Output the [x, y] coordinate of the center of the cell containing the given text.  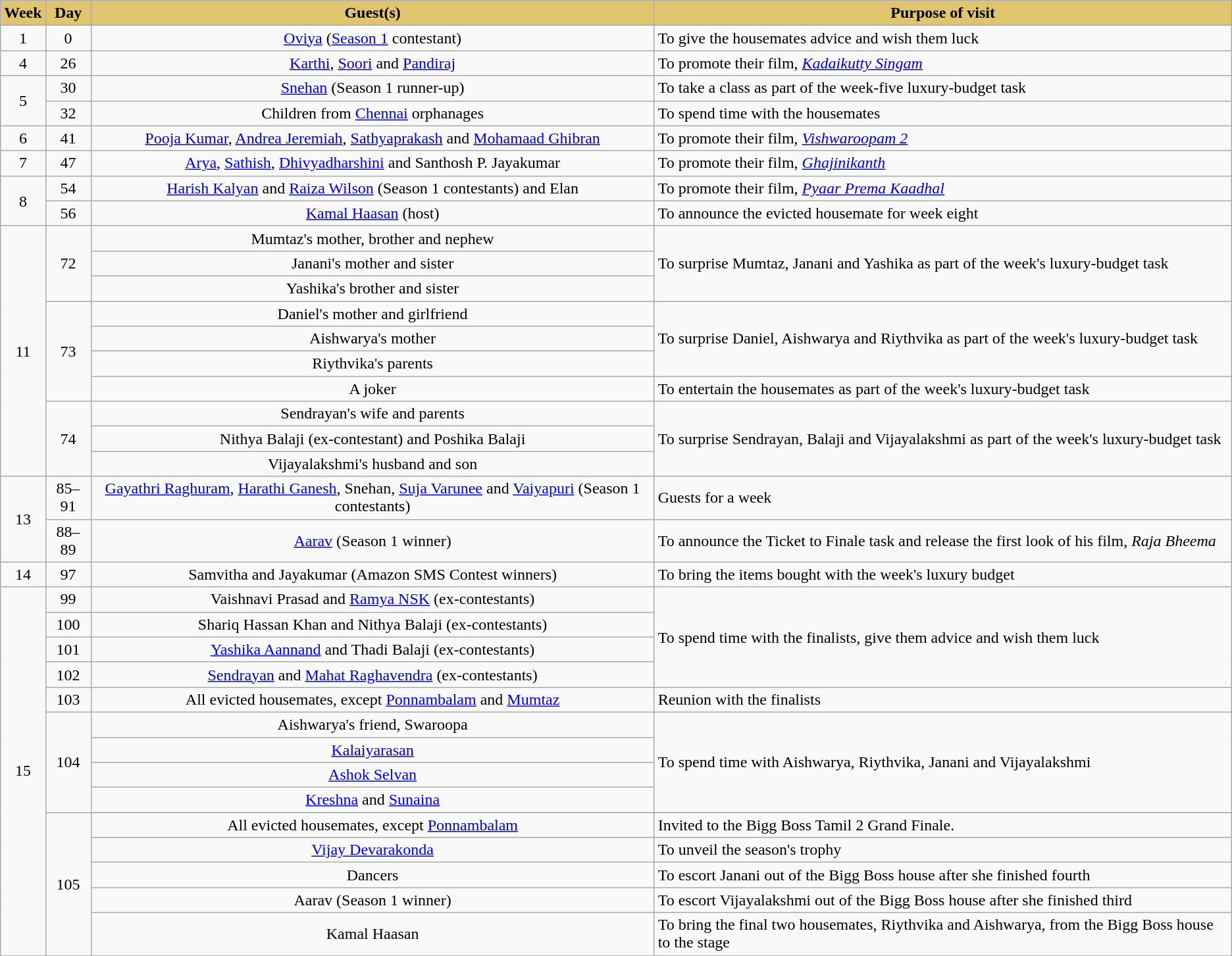
Invited to the Bigg Boss Tamil 2 Grand Finale. [942, 825]
To spend time with the finalists, give them advice and wish them luck [942, 637]
To promote their film, Ghajinikanth [942, 163]
Snehan (Season 1 runner-up) [372, 88]
All evicted housemates, except Ponnambalam and Mumtaz [372, 699]
Purpose of visit [942, 13]
Kalaiyarasan [372, 749]
To spend time with the housemates [942, 113]
Dancers [372, 875]
26 [68, 63]
Guest(s) [372, 13]
Vaishnavi Prasad and Ramya NSK (ex-contestants) [372, 599]
A joker [372, 389]
To escort Vijayalakshmi out of the Bigg Boss house after she finished third [942, 900]
Week [23, 13]
Shariq Hassan Khan and Nithya Balaji (ex-contestants) [372, 624]
Karthi, Soori and Pandiraj [372, 63]
Aishwarya's friend, Swaroopa [372, 724]
Mumtaz's mother, brother and nephew [372, 238]
To announce the Ticket to Finale task and release the first look of his film, Raja Bheema [942, 541]
101 [68, 649]
Children from Chennai orphanages [372, 113]
7 [23, 163]
Janani's mother and sister [372, 263]
15 [23, 771]
103 [68, 699]
Pooja Kumar, Andrea Jeremiah, Sathyaprakash and Mohamaad Ghibran [372, 138]
73 [68, 351]
Oviya (Season 1 contestant) [372, 38]
Kamal Haasan (host) [372, 213]
41 [68, 138]
11 [23, 351]
Harish Kalyan and Raiza Wilson (Season 1 contestants) and Elan [372, 188]
Arya, Sathish, Dhivyadharshini and Santhosh P. Jayakumar [372, 163]
13 [23, 519]
All evicted housemates, except Ponnambalam [372, 825]
88–89 [68, 541]
5 [23, 101]
72 [68, 263]
To entertain the housemates as part of the week's luxury-budget task [942, 389]
85–91 [68, 497]
Samvitha and Jayakumar (Amazon SMS Contest winners) [372, 574]
30 [68, 88]
Nithya Balaji (ex-contestant) and Poshika Balaji [372, 439]
74 [68, 439]
100 [68, 624]
To promote their film, Kadaikutty Singam [942, 63]
6 [23, 138]
Gayathri Raghuram, Harathi Ganesh, Snehan, Suja Varunee and Vaiyapuri (Season 1 contestants) [372, 497]
Sendrayan's wife and parents [372, 414]
102 [68, 674]
To unveil the season's trophy [942, 850]
To surprise Mumtaz, Janani and Yashika as part of the week's luxury-budget task [942, 263]
4 [23, 63]
Day [68, 13]
Vijayalakshmi's husband and son [372, 464]
97 [68, 574]
Ashok Selvan [372, 775]
Sendrayan and Mahat Raghavendra (ex-contestants) [372, 674]
47 [68, 163]
To announce the evicted housemate for week eight [942, 213]
To surprise Sendrayan, Balaji and Vijayalakshmi as part of the week's luxury-budget task [942, 439]
32 [68, 113]
Yashika Aannand and Thadi Balaji (ex-contestants) [372, 649]
To bring the final two housemates, Riythvika and Aishwarya, from the Bigg Boss house to the stage [942, 934]
Kamal Haasan [372, 934]
14 [23, 574]
To promote their film, Pyaar Prema Kaadhal [942, 188]
54 [68, 188]
105 [68, 884]
104 [68, 762]
To take a class as part of the week-five luxury-budget task [942, 88]
1 [23, 38]
99 [68, 599]
Riythvika's parents [372, 364]
To escort Janani out of the Bigg Boss house after she finished fourth [942, 875]
To give the housemates advice and wish them luck [942, 38]
Yashika's brother and sister [372, 288]
Reunion with the finalists [942, 699]
56 [68, 213]
Vijay Devarakonda [372, 850]
To promote their film, Vishwaroopam 2 [942, 138]
To surprise Daniel, Aishwarya and Riythvika as part of the week's luxury-budget task [942, 339]
Kreshna and Sunaina [372, 800]
0 [68, 38]
To spend time with Aishwarya, Riythvika, Janani and Vijayalakshmi [942, 762]
8 [23, 201]
Guests for a week [942, 497]
To bring the items bought with the week's luxury budget [942, 574]
Aishwarya's mother [372, 339]
Daniel's mother and girlfriend [372, 314]
